Search for the cell housing the specified text and yield its (X, Y) center coordinate. 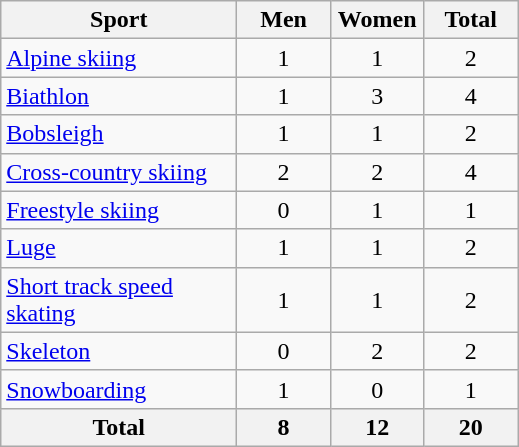
12 (377, 427)
Alpine skiing (119, 58)
Men (284, 20)
Skeleton (119, 351)
Snowboarding (119, 389)
3 (377, 96)
20 (471, 427)
Biathlon (119, 96)
Sport (119, 20)
8 (284, 427)
Cross-country skiing (119, 172)
Bobsleigh (119, 134)
Short track speed skating (119, 300)
Women (377, 20)
Luge (119, 248)
Freestyle skiing (119, 210)
